Find where the given text appears and provide that cell's center as (x, y) coordinate. 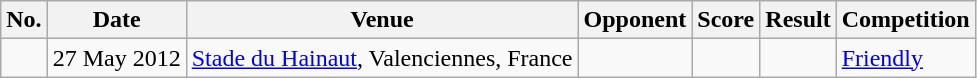
Stade du Hainaut, Valenciennes, France (382, 58)
Friendly (906, 58)
Date (116, 20)
No. (24, 20)
Opponent (635, 20)
Venue (382, 20)
27 May 2012 (116, 58)
Score (726, 20)
Competition (906, 20)
Result (798, 20)
